Return [X, Y] of the center of cell containing provided text 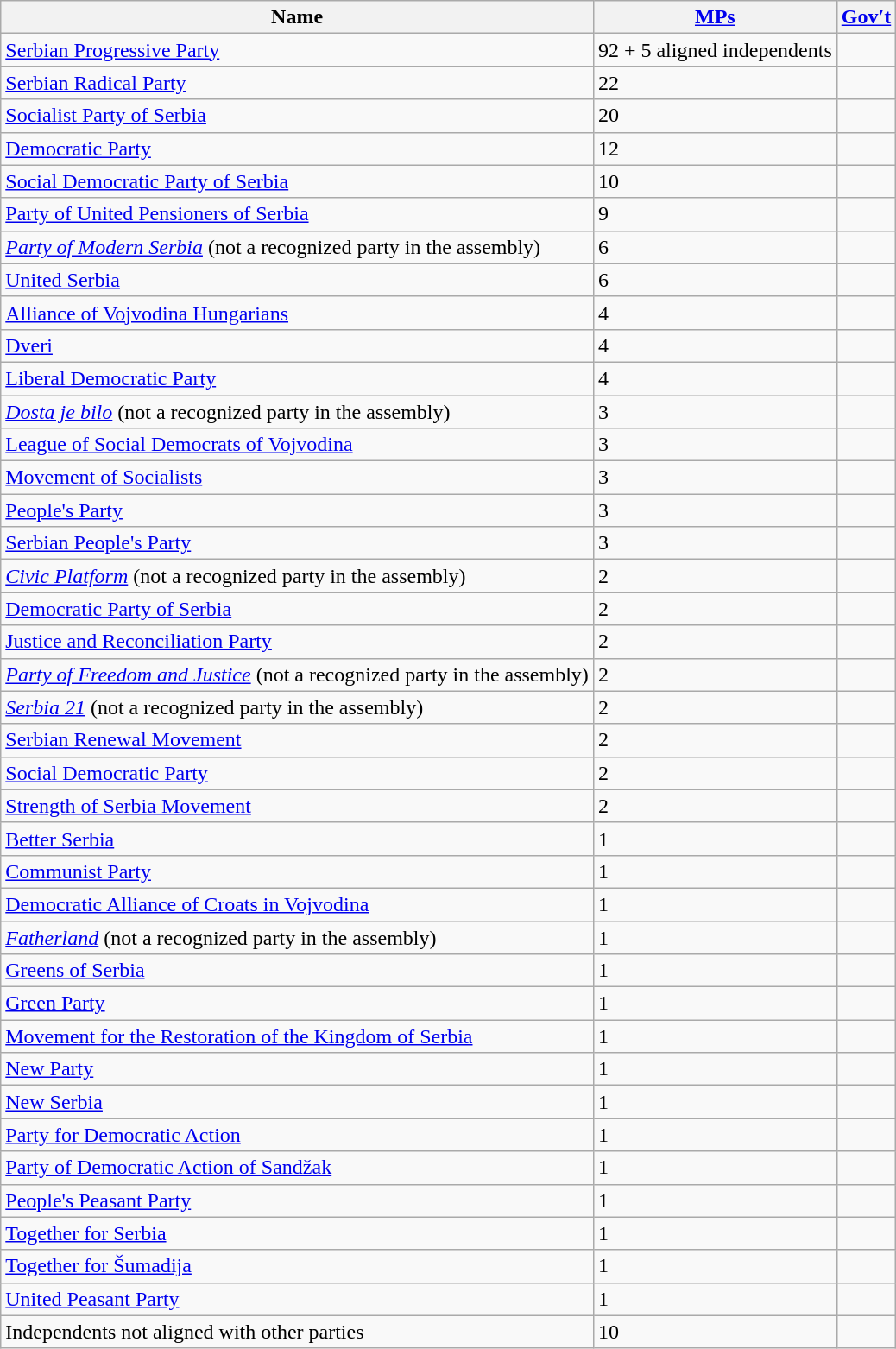
Alliance of Vojvodina Hungarians [297, 313]
Dveri [297, 345]
Social Democratic Party of Serbia [297, 181]
Name [297, 17]
Together for Šumadija [297, 1266]
Movement for the Restoration of the Kingdom of Serbia [297, 1036]
Serbian Radical Party [297, 83]
People's Peasant Party [297, 1200]
Serbian Progressive Party [297, 50]
Party of Modern Serbia (not a recognized party in the assembly) [297, 247]
Together for Serbia [297, 1233]
People's Party [297, 510]
Movement of Socialists [297, 478]
Party for Democratic Action [297, 1135]
New Party [297, 1069]
New Serbia [297, 1102]
9 [715, 214]
Communist Party [297, 871]
Civic Platform (not a recognized party in the assembly) [297, 576]
Gov′t [866, 17]
22 [715, 83]
Democratic Party of Serbia [297, 609]
Social Democratic Party [297, 773]
20 [715, 116]
United Peasant Party [297, 1299]
United Serbia [297, 280]
Better Serbia [297, 839]
Serbian People's Party [297, 543]
Party of Freedom and Justice (not a recognized party in the assembly) [297, 674]
Justice and Reconciliation Party [297, 642]
League of Social Democrats of Vojvodina [297, 445]
Dosta je bilo (not a recognized party in the assembly) [297, 412]
Green Party [297, 1004]
Strength of Serbia Movement [297, 806]
Democratic Alliance of Croats in Vojvodina [297, 904]
Liberal Democratic Party [297, 378]
Party of United Pensioners of Serbia [297, 214]
12 [715, 149]
Party of Democratic Action of Sandžak [297, 1168]
Greens of Serbia [297, 971]
Fatherland (not a recognized party in the assembly) [297, 937]
Independents not aligned with other parties [297, 1332]
Democratic Party [297, 149]
Serbia 21 (not a recognized party in the assembly) [297, 707]
92 + 5 aligned independents [715, 50]
Socialist Party of Serbia [297, 116]
Serbian Renewal Movement [297, 740]
MPs [715, 17]
